Extract the [x, y] coordinate from the center of the cell holding the provided text.  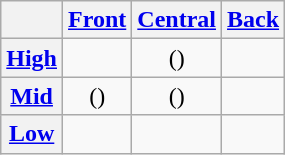
Back [254, 20]
Low [32, 134]
Front [98, 20]
Central [177, 20]
Mid [32, 96]
High [32, 58]
